Return the (x, y) coordinate for the center point of the cell that contains the specified text.  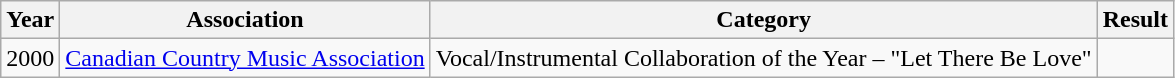
2000 (30, 58)
Vocal/Instrumental Collaboration of the Year – "Let There Be Love" (764, 58)
Year (30, 20)
Association (245, 20)
Canadian Country Music Association (245, 58)
Result (1135, 20)
Category (764, 20)
